Return [X, Y] of the center of cell containing provided text 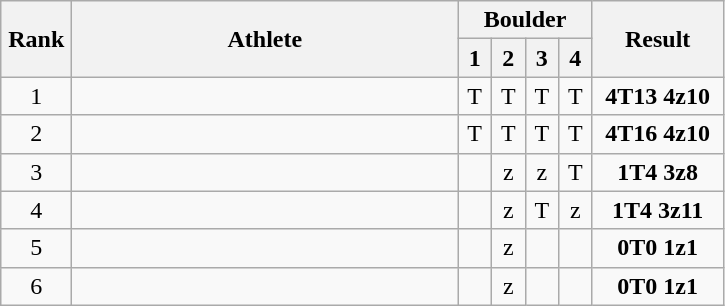
1T4 3z11 [658, 210]
1T4 3z8 [658, 172]
Boulder [525, 20]
Rank [36, 39]
4T16 4z10 [658, 134]
4T13 4z10 [658, 96]
Athlete [265, 39]
5 [36, 248]
Result [658, 39]
6 [36, 286]
